Identify which cell holds the provided text, then report its [x, y] central coordinate. 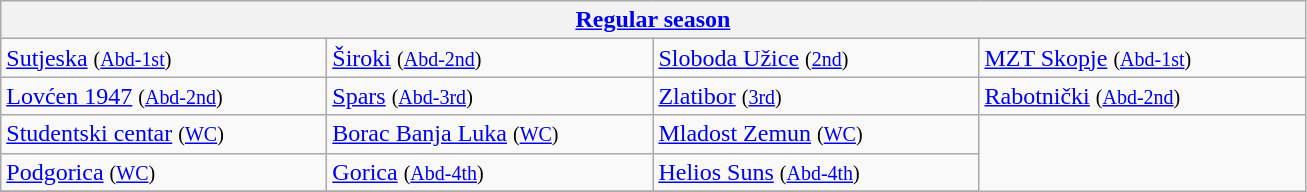
Regular season [653, 20]
Široki (Abd-2nd) [490, 58]
Rabotnički (Abd-2nd) [1142, 96]
Sloboda Užice (2nd) [816, 58]
MZT Skopje (Abd-1st) [1142, 58]
Sutjeska (Abd-1st) [164, 58]
Mladost Zemun (WC) [816, 134]
Gorica (Abd-4th) [490, 172]
Zlatibor (3rd) [816, 96]
Spars (Abd-3rd) [490, 96]
Borac Banja Luka (WC) [490, 134]
Podgorica (WC) [164, 172]
Helios Suns (Abd-4th) [816, 172]
Studentski centar (WC) [164, 134]
Lovćen 1947 (Abd-2nd) [164, 96]
